Return [x, y] of the center of cell containing provided text 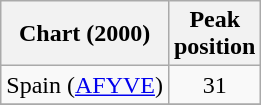
Chart (2000) [85, 34]
Peakposition [214, 34]
Spain (AFYVE) [85, 85]
31 [214, 85]
